Capture the cell that displays the provided text and extract its (X, Y) central coordinate. 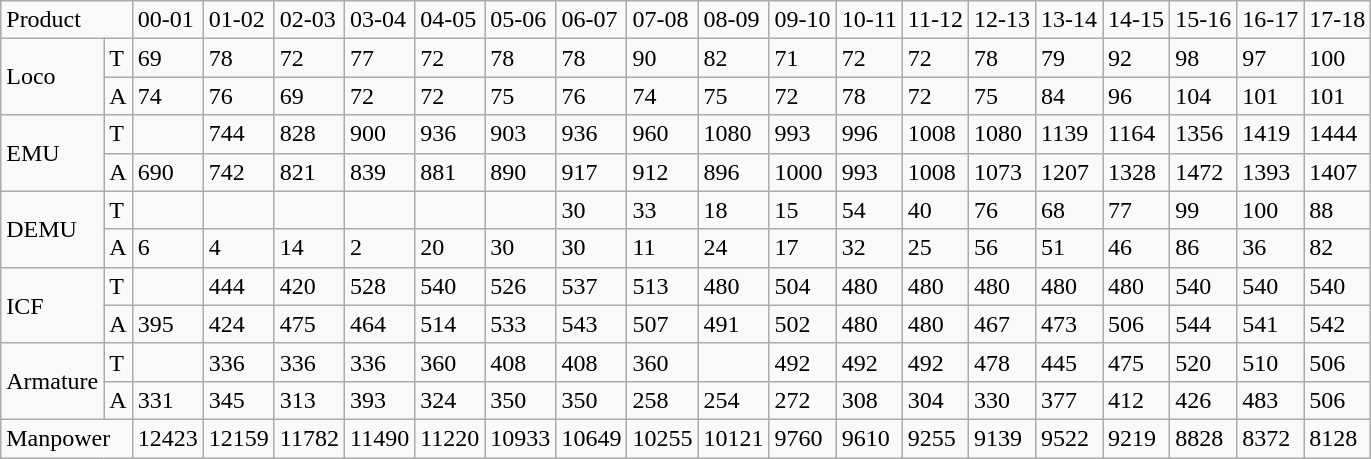
917 (592, 172)
46 (1136, 248)
8128 (1338, 438)
Manpower (66, 438)
528 (379, 286)
11220 (450, 438)
690 (168, 172)
420 (309, 286)
1356 (1204, 134)
395 (168, 324)
12-13 (1002, 20)
502 (802, 324)
14 (309, 248)
839 (379, 172)
10-11 (869, 20)
544 (1204, 324)
02-03 (309, 20)
272 (802, 400)
9610 (869, 438)
1073 (1002, 172)
10121 (734, 438)
12159 (238, 438)
514 (450, 324)
473 (1070, 324)
ICF (52, 305)
40 (935, 210)
1407 (1338, 172)
06-07 (592, 20)
960 (662, 134)
444 (238, 286)
345 (238, 400)
330 (1002, 400)
25 (935, 248)
313 (309, 400)
821 (309, 172)
1393 (1270, 172)
20 (450, 248)
537 (592, 286)
543 (592, 324)
9760 (802, 438)
51 (1070, 248)
542 (1338, 324)
254 (734, 400)
2 (379, 248)
12423 (168, 438)
33 (662, 210)
96 (1136, 96)
424 (238, 324)
09-10 (802, 20)
464 (379, 324)
491 (734, 324)
DEMU (52, 229)
8828 (1204, 438)
56 (1002, 248)
445 (1070, 362)
10255 (662, 438)
18 (734, 210)
15 (802, 210)
996 (869, 134)
07-08 (662, 20)
1472 (1204, 172)
331 (168, 400)
9139 (1002, 438)
541 (1270, 324)
98 (1204, 58)
890 (520, 172)
14-15 (1136, 20)
912 (662, 172)
90 (662, 58)
11782 (309, 438)
36 (1270, 248)
828 (309, 134)
9219 (1136, 438)
Product (66, 20)
11 (662, 248)
99 (1204, 210)
526 (520, 286)
903 (520, 134)
01-02 (238, 20)
258 (662, 400)
1328 (1136, 172)
11490 (379, 438)
510 (1270, 362)
86 (1204, 248)
97 (1270, 58)
79 (1070, 58)
68 (1070, 210)
13-14 (1070, 20)
16-17 (1270, 20)
1000 (802, 172)
03-04 (379, 20)
1139 (1070, 134)
32 (869, 248)
504 (802, 286)
104 (1204, 96)
467 (1002, 324)
11-12 (935, 20)
324 (450, 400)
4 (238, 248)
04-05 (450, 20)
EMU (52, 153)
00-01 (168, 20)
393 (379, 400)
92 (1136, 58)
1164 (1136, 134)
9522 (1070, 438)
507 (662, 324)
88 (1338, 210)
900 (379, 134)
Armature (52, 381)
744 (238, 134)
9255 (935, 438)
412 (1136, 400)
10933 (520, 438)
483 (1270, 400)
6 (168, 248)
377 (1070, 400)
533 (520, 324)
84 (1070, 96)
426 (1204, 400)
308 (869, 400)
24 (734, 248)
304 (935, 400)
742 (238, 172)
05-06 (520, 20)
896 (734, 172)
17 (802, 248)
54 (869, 210)
1207 (1070, 172)
1419 (1270, 134)
10649 (592, 438)
8372 (1270, 438)
71 (802, 58)
Loco (52, 77)
478 (1002, 362)
520 (1204, 362)
1444 (1338, 134)
17-18 (1338, 20)
08-09 (734, 20)
15-16 (1204, 20)
881 (450, 172)
513 (662, 286)
